Locate the cell with the specified text and output its (x, y) center coordinate. 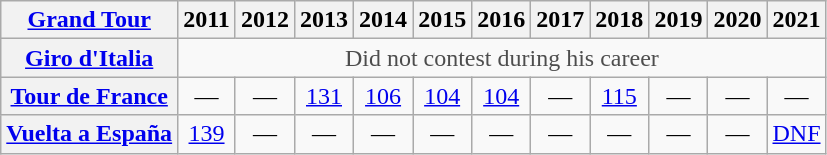
2011 (207, 20)
Grand Tour (90, 20)
2015 (442, 20)
131 (324, 96)
2017 (560, 20)
Giro d'Italia (90, 58)
2014 (384, 20)
139 (207, 134)
Did not contest during his career (502, 58)
2016 (502, 20)
2018 (620, 20)
2020 (738, 20)
2012 (264, 20)
115 (620, 96)
2019 (678, 20)
2013 (324, 20)
Vuelta a España (90, 134)
2021 (796, 20)
DNF (796, 134)
Tour de France (90, 96)
106 (384, 96)
